For the text-containing cell, return its midpoint in [X, Y] coordinate format. 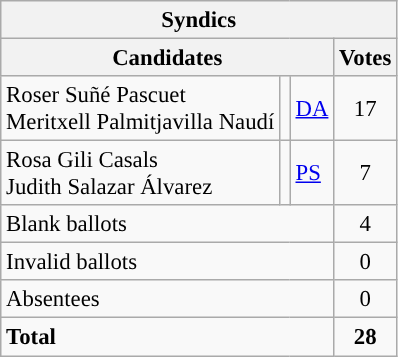
Candidates [168, 58]
Blank ballots [168, 224]
Absentees [168, 299]
4 [366, 224]
28 [366, 337]
Votes [366, 58]
Total [168, 337]
Rosa Gili Casals Judith Salazar Álvarez [140, 174]
PS [312, 174]
7 [366, 174]
Syndics [199, 20]
Invalid ballots [168, 262]
DA [312, 108]
Roser Suñé Pascuet Meritxell Palmitjavilla Naudí [140, 108]
17 [366, 108]
